Pinpoint the cell where the given text exists, returning its [x, y] midpoint coordinate. 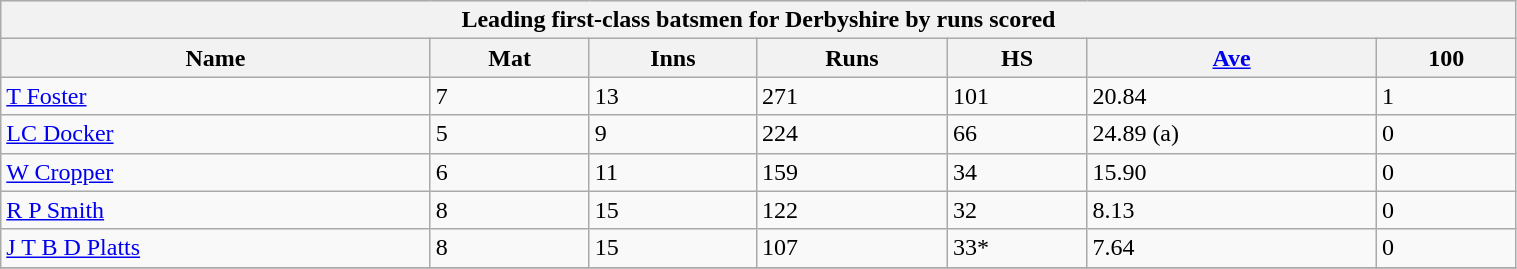
224 [852, 134]
66 [1016, 134]
LC Docker [216, 134]
15.90 [1232, 172]
5 [510, 134]
24.89 (a) [1232, 134]
Mat [510, 58]
34 [1016, 172]
107 [852, 248]
33* [1016, 248]
6 [510, 172]
Ave [1232, 58]
W Cropper [216, 172]
32 [1016, 210]
13 [672, 96]
Name [216, 58]
100 [1446, 58]
1 [1446, 96]
HS [1016, 58]
9 [672, 134]
20.84 [1232, 96]
R P Smith [216, 210]
7.64 [1232, 248]
11 [672, 172]
8.13 [1232, 210]
271 [852, 96]
101 [1016, 96]
122 [852, 210]
7 [510, 96]
Runs [852, 58]
T Foster [216, 96]
Leading first-class batsmen for Derbyshire by runs scored [758, 20]
J T B D Platts [216, 248]
159 [852, 172]
Inns [672, 58]
